Return (X, Y) of the center of cell containing provided text 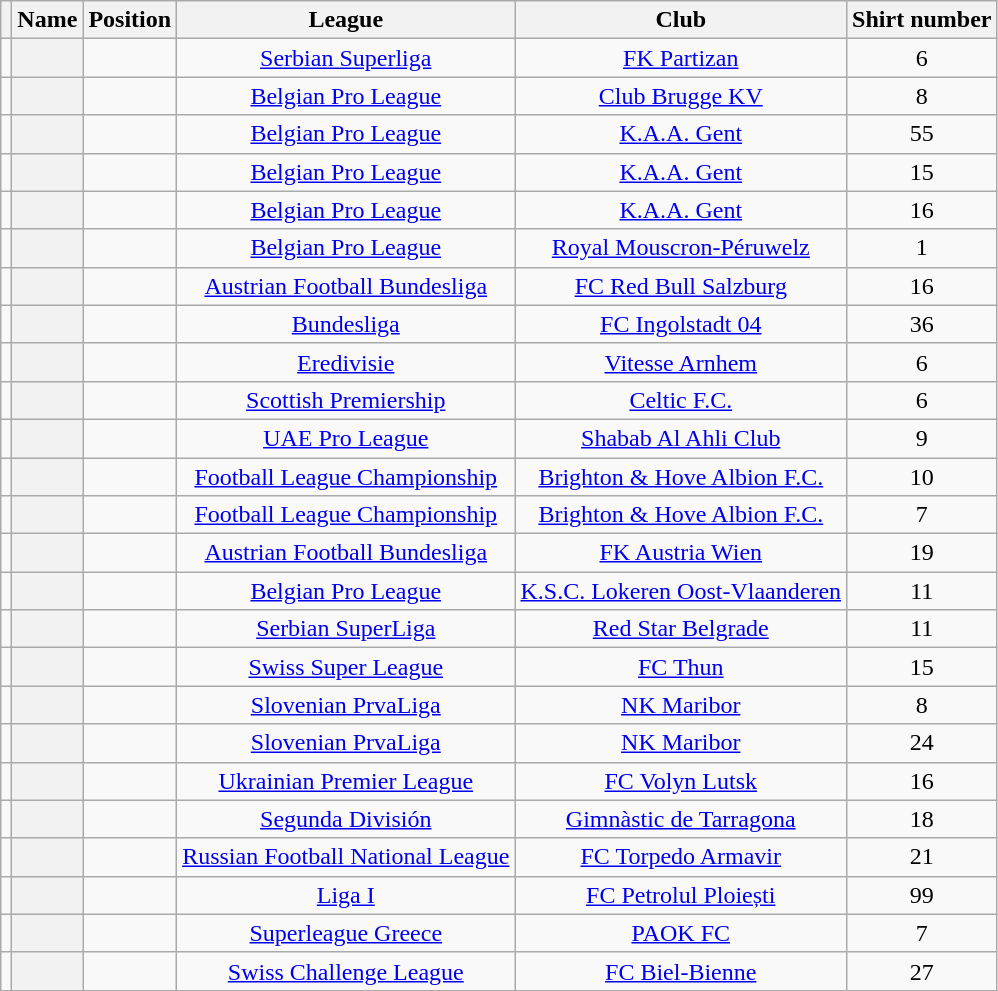
19 (922, 553)
Bundesliga (346, 324)
FC Petrolul Ploiești (681, 895)
Scottish Premiership (346, 400)
36 (922, 324)
18 (922, 819)
99 (922, 895)
League (346, 20)
9 (922, 438)
FK Partizan (681, 58)
FC Thun (681, 667)
Position (130, 20)
Segunda División (346, 819)
Shabab Al Ahli Club (681, 438)
Swiss Challenge League (346, 971)
Serbian Superliga (346, 58)
Gimnàstic de Tarragona (681, 819)
Celtic F.C. (681, 400)
FC Ingolstadt 04 (681, 324)
Club Brugge KV (681, 96)
K.S.C. Lokeren Oost-Vlaanderen (681, 591)
21 (922, 857)
FC Biel-Bienne (681, 971)
Eredivisie (346, 362)
Royal Mouscron-Péruwelz (681, 248)
PAOK FC (681, 933)
Liga I (346, 895)
Ukrainian Premier League (346, 781)
Swiss Super League (346, 667)
10 (922, 477)
FC Torpedo Armavir (681, 857)
Club (681, 20)
Russian Football National League (346, 857)
Superleague Greece (346, 933)
Red Star Belgrade (681, 629)
FC Red Bull Salzburg (681, 286)
55 (922, 134)
1 (922, 248)
FC Volyn Lutsk (681, 781)
FK Austria Wien (681, 553)
27 (922, 971)
24 (922, 743)
Name (48, 20)
Serbian SuperLiga (346, 629)
Shirt number (922, 20)
UAE Pro League (346, 438)
Vitesse Arnhem (681, 362)
